Detect which cell encompasses the target text, then output its [x, y] center coordinate. 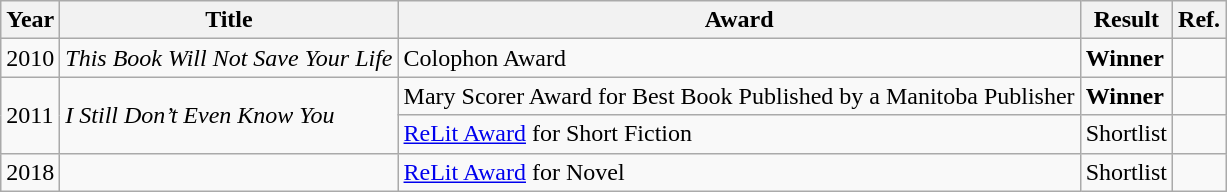
Award [739, 20]
2018 [30, 172]
Mary Scorer Award for Best Book Published by a Manitoba Publisher [739, 96]
This Book Will Not Save Your Life [229, 58]
Colophon Award [739, 58]
2010 [30, 58]
Title [229, 20]
Year [30, 20]
ReLit Award for Short Fiction [739, 134]
2011 [30, 115]
Ref. [1200, 20]
ReLit Award for Novel [739, 172]
I Still Don’t Even Know You [229, 115]
Result [1126, 20]
